Scan for the cell matching the given text and deliver its (X, Y) coordinate at center. 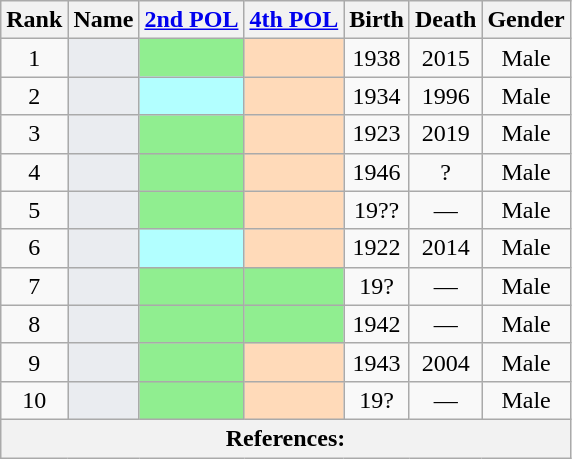
1996 (445, 96)
5 (34, 210)
19?? (377, 210)
1934 (377, 96)
1938 (377, 58)
3 (34, 134)
Name (104, 20)
4th POL (294, 20)
1943 (377, 362)
2014 (445, 248)
1946 (377, 172)
1 (34, 58)
6 (34, 248)
10 (34, 400)
2019 (445, 134)
7 (34, 286)
References: (286, 438)
? (445, 172)
2004 (445, 362)
1923 (377, 134)
4 (34, 172)
Rank (34, 20)
1922 (377, 248)
2015 (445, 58)
2 (34, 96)
Death (445, 20)
1942 (377, 324)
2nd POL (192, 20)
8 (34, 324)
Gender (526, 20)
Birth (377, 20)
9 (34, 362)
